Provide the [x, y] coordinate of the cell's center where the given text is located.  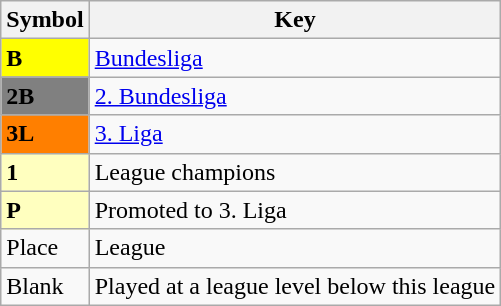
Promoted to 3. Liga [295, 210]
Blank [45, 286]
P [45, 210]
League champions [295, 172]
Played at a league level below this league [295, 286]
2B [45, 96]
Place [45, 248]
Bundesliga [295, 58]
2. Bundesliga [295, 96]
Symbol [45, 20]
3L [45, 134]
3. Liga [295, 134]
League [295, 248]
1 [45, 172]
B [45, 58]
Key [295, 20]
